Output the [x, y] coordinate of the center of the cell containing the given text.  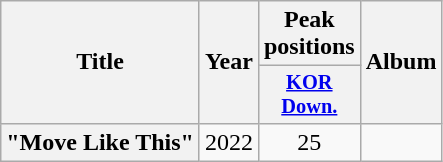
2022 [228, 142]
Peak positions [309, 34]
Year [228, 62]
25 [309, 142]
Title [100, 62]
Album [401, 62]
KOR Down. [309, 95]
"Move Like This" [100, 142]
